Return [x, y] of the center of cell containing provided text 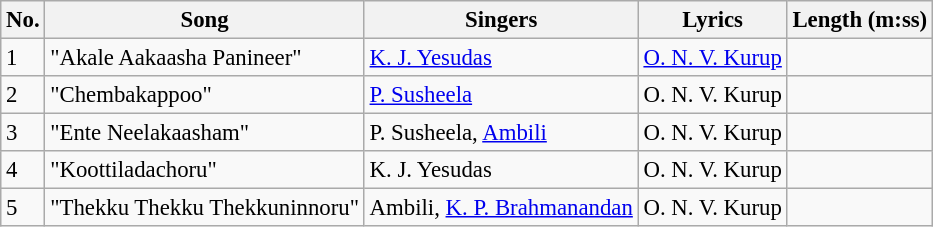
1 [23, 58]
"Ente Neelakaasham" [204, 133]
"Akale Aakaasha Panineer" [204, 58]
P. Susheela, Ambili [501, 133]
P. Susheela [501, 95]
5 [23, 208]
"Chembakappoo" [204, 95]
Length (m:ss) [860, 20]
2 [23, 95]
"Thekku Thekku Thekkuninnoru" [204, 208]
Singers [501, 20]
Song [204, 20]
3 [23, 133]
Lyrics [712, 20]
No. [23, 20]
4 [23, 170]
"Koottiladachoru" [204, 170]
Ambili, K. P. Brahmanandan [501, 208]
